Identify which cell holds the provided text, then report its (X, Y) central coordinate. 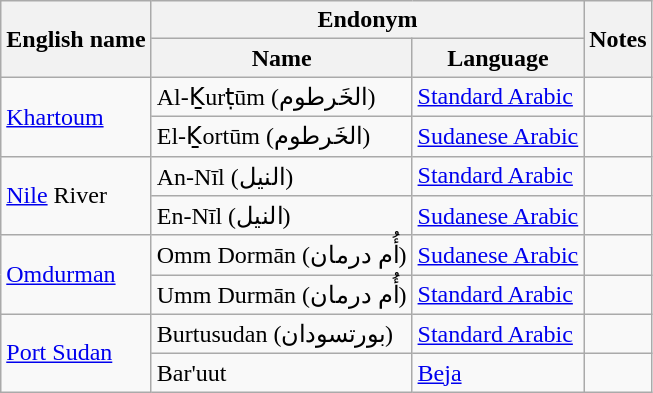
El-Ḵortūm (الخَرطوم) (282, 136)
Al-Ḵurṭūm (الخَرطوم) (282, 97)
Khartoum (76, 116)
Bar'uut (282, 373)
Nile River (76, 196)
Endonym (368, 20)
Omm Dormān (أُم درمان) (282, 255)
Notes (618, 39)
Burtusudan (بورتسودان) (282, 334)
Umm Durmān (أُم درمان) (282, 295)
English name (76, 39)
Beja (498, 373)
Omdurman (76, 274)
Port Sudan (76, 353)
Name (282, 58)
En-Nīl (النيل) (282, 216)
An-Nīl (النيل) (282, 176)
Language (498, 58)
